Identify which cell holds the provided text, then report its (X, Y) central coordinate. 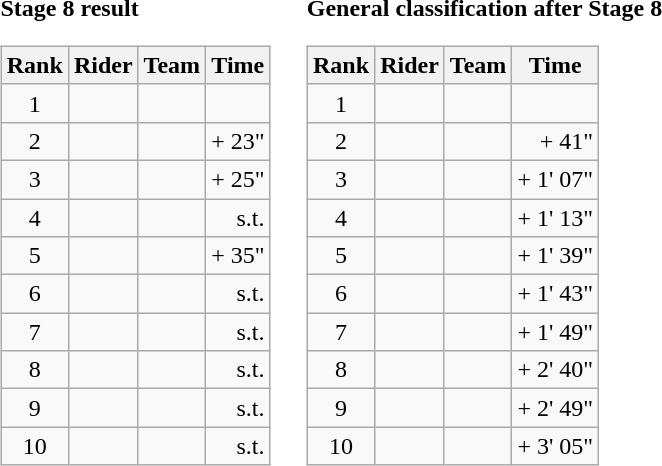
+ 35" (238, 256)
+ 1' 07" (556, 179)
+ 1' 49" (556, 332)
+ 2' 49" (556, 408)
+ 25" (238, 179)
+ 3' 05" (556, 446)
+ 2' 40" (556, 370)
+ 1' 39" (556, 256)
+ 1' 43" (556, 294)
+ 1' 13" (556, 217)
+ 41" (556, 141)
+ 23" (238, 141)
